Scan for the cell matching the given text and deliver its [x, y] coordinate at center. 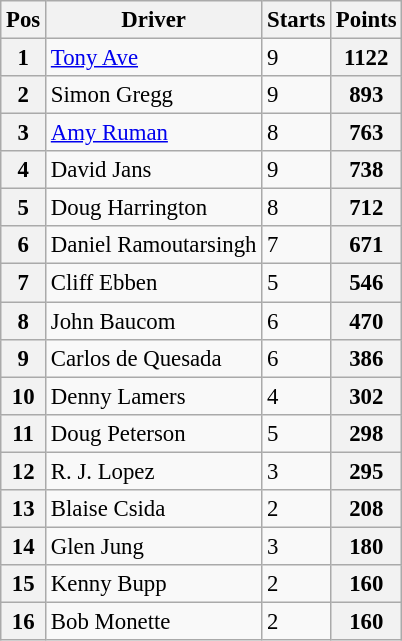
Blaise Csida [154, 509]
1 [24, 58]
Cliff Ebben [154, 283]
Doug Peterson [154, 433]
16 [24, 621]
Denny Lamers [154, 396]
Doug Harrington [154, 208]
671 [366, 245]
Daniel Ramoutarsingh [154, 245]
386 [366, 358]
David Jans [154, 170]
Simon Gregg [154, 95]
Glen Jung [154, 546]
295 [366, 471]
712 [366, 208]
180 [366, 546]
546 [366, 283]
Bob Monette [154, 621]
10 [24, 396]
12 [24, 471]
13 [24, 509]
Starts [296, 20]
Tony Ave [154, 58]
John Baucom [154, 321]
298 [366, 433]
302 [366, 396]
Points [366, 20]
Driver [154, 20]
470 [366, 321]
893 [366, 95]
763 [366, 133]
15 [24, 584]
Carlos de Quesada [154, 358]
208 [366, 509]
Kenny Bupp [154, 584]
R. J. Lopez [154, 471]
Amy Ruman [154, 133]
14 [24, 546]
Pos [24, 20]
738 [366, 170]
11 [24, 433]
1122 [366, 58]
